Determine the (x, y) coordinate at the center of the cell enclosing the given text.  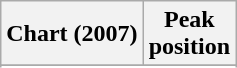
Chart (2007) (72, 34)
Peakposition (189, 34)
